Extract the (x, y) coordinate from the center of the cell holding the provided text.  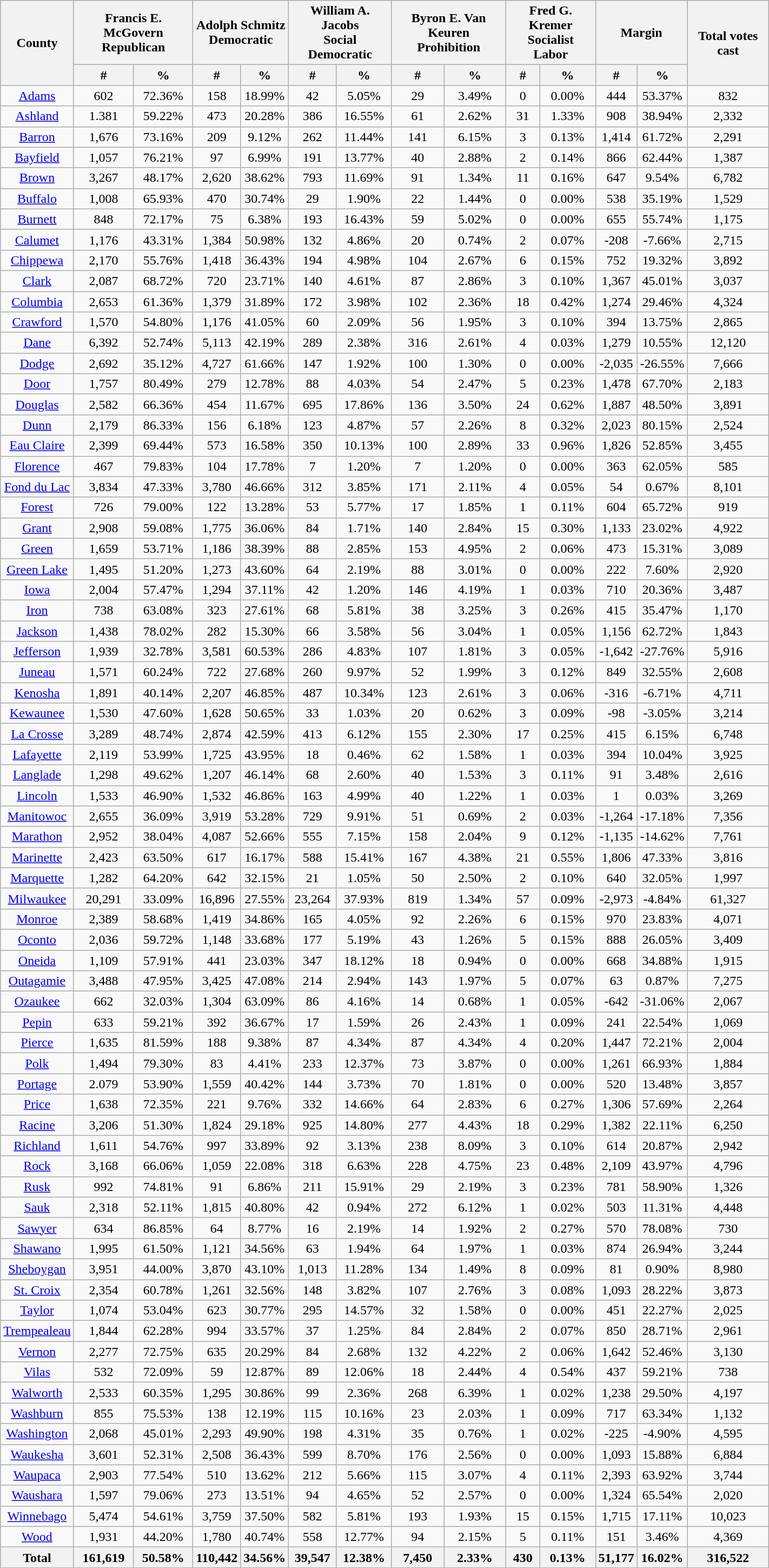
4,071 (728, 919)
4.41% (265, 1063)
3.07% (475, 1475)
2,874 (217, 734)
9.91% (364, 816)
10.34% (364, 693)
171 (417, 487)
4.83% (364, 652)
1,635 (103, 1043)
0.25% (568, 734)
3,759 (217, 1516)
11.44% (364, 137)
635 (217, 1352)
72.75% (163, 1352)
155 (417, 734)
0.74% (475, 240)
-3.05% (662, 713)
20,291 (103, 898)
2,715 (728, 240)
2,183 (728, 384)
0.30% (568, 528)
10,023 (728, 1516)
3,206 (103, 1125)
1,170 (728, 610)
18.12% (364, 960)
2,692 (103, 363)
3,409 (728, 940)
3,891 (728, 405)
20.87% (662, 1146)
1,887 (616, 405)
268 (417, 1393)
221 (217, 1104)
Lincoln (37, 796)
38.04% (163, 837)
2,179 (103, 425)
76.21% (163, 157)
50 (417, 878)
3,214 (728, 713)
1,806 (616, 857)
36.06% (265, 528)
558 (313, 1537)
66.06% (163, 1166)
2,653 (103, 301)
Taylor (37, 1311)
13.51% (265, 1496)
14.66% (364, 1104)
599 (313, 1454)
53.71% (163, 548)
386 (313, 116)
970 (616, 919)
3,834 (103, 487)
7.60% (662, 569)
29.46% (662, 301)
47.60% (163, 713)
1,995 (103, 1248)
34.88% (662, 960)
146 (417, 590)
1,133 (616, 528)
Marathon (37, 837)
Bayfield (37, 157)
63.50% (163, 857)
38.39% (265, 548)
65.93% (163, 199)
-2,035 (616, 363)
2,393 (616, 1475)
Kewaunee (37, 713)
50.98% (265, 240)
53.04% (163, 1311)
33.89% (265, 1146)
-4.90% (662, 1434)
4,922 (728, 528)
63.08% (163, 610)
1,884 (728, 1063)
532 (103, 1372)
1,324 (616, 1496)
4,595 (728, 1434)
3,873 (728, 1290)
241 (616, 1022)
1,757 (103, 384)
1,382 (616, 1125)
122 (217, 507)
Marinette (37, 857)
52.85% (662, 446)
5,113 (217, 343)
22.27% (662, 1311)
4.31% (364, 1434)
79.30% (163, 1063)
66.93% (662, 1063)
-4.84% (662, 898)
-2,973 (616, 898)
72.09% (163, 1372)
1,597 (103, 1496)
819 (417, 898)
289 (313, 343)
1,109 (103, 960)
13.75% (662, 322)
1,279 (616, 343)
1,387 (728, 157)
214 (313, 981)
Green (37, 548)
3.25% (475, 610)
-7.66% (662, 240)
238 (417, 1146)
Grant (37, 528)
392 (217, 1022)
277 (417, 1125)
2,952 (103, 837)
1.25% (364, 1331)
35 (417, 1434)
0.87% (662, 981)
79.83% (163, 466)
3,037 (728, 281)
3,269 (728, 796)
34.86% (265, 919)
31 (522, 116)
888 (616, 940)
0.32% (568, 425)
33.09% (163, 898)
Dane (37, 343)
Lafayette (37, 755)
51.20% (163, 569)
61.50% (163, 1248)
3,857 (728, 1084)
3,089 (728, 548)
Fred G. KremerSocialist Labor (551, 32)
-208 (616, 240)
Dodge (37, 363)
Adams (37, 96)
1,725 (217, 755)
1,997 (728, 878)
143 (417, 981)
81.59% (163, 1043)
1,238 (616, 1393)
1,274 (616, 301)
2,119 (103, 755)
4.03% (364, 384)
2.43% (475, 1022)
2,865 (728, 322)
570 (616, 1228)
11.69% (364, 178)
8.77% (265, 1228)
4.65% (364, 1496)
1,175 (728, 219)
Sheboygan (37, 1269)
1,447 (616, 1043)
908 (616, 116)
1,826 (616, 446)
Burnett (37, 219)
Jefferson (37, 652)
729 (313, 816)
57.69% (662, 1104)
1,132 (728, 1413)
3,267 (103, 178)
Adolph SchmitzDemocratic (241, 32)
52.66% (265, 837)
Fond du Lac (37, 487)
7,356 (728, 816)
17.11% (662, 1516)
695 (313, 405)
849 (616, 672)
Columbia (37, 301)
161,619 (103, 1557)
12.06% (364, 1372)
Outagamie (37, 981)
14.57% (364, 1311)
3,780 (217, 487)
37.11% (265, 590)
147 (313, 363)
-14.62% (662, 837)
2.86% (475, 281)
78.08% (662, 1228)
12.19% (265, 1413)
138 (217, 1413)
1,306 (616, 1104)
2.89% (475, 446)
61,327 (728, 898)
286 (313, 652)
188 (217, 1043)
3,601 (103, 1454)
54.61% (163, 1516)
28.71% (662, 1331)
2.09% (364, 322)
1,478 (616, 384)
42.59% (265, 734)
3,744 (728, 1475)
William A. JacobsSocial Democratic (340, 32)
3,168 (103, 1166)
7.15% (364, 837)
Portage (37, 1084)
1,931 (103, 1537)
3.58% (364, 631)
437 (616, 1372)
5,474 (103, 1516)
53.99% (163, 755)
2.03% (475, 1413)
163 (313, 796)
720 (217, 281)
2.11% (475, 487)
4.95% (475, 548)
3.50% (475, 405)
Door (37, 384)
11 (522, 178)
31.89% (265, 301)
350 (313, 446)
5.02% (475, 219)
75.53% (163, 1413)
2.38% (364, 343)
2,036 (103, 940)
2.079 (103, 1084)
81 (616, 1269)
2,508 (217, 1454)
451 (616, 1311)
6.99% (265, 157)
4.38% (475, 857)
Polk (37, 1063)
72.35% (163, 1104)
634 (103, 1228)
52.31% (163, 1454)
78.02% (163, 631)
Francis E. McGovernRepublican (133, 32)
1,638 (103, 1104)
588 (313, 857)
54.76% (163, 1146)
662 (103, 1002)
165 (313, 919)
2,354 (103, 1290)
316 (417, 343)
4.75% (475, 1166)
2,025 (728, 1311)
Dunn (37, 425)
73 (417, 1063)
1.33% (568, 116)
9.54% (662, 178)
79.00% (163, 507)
Trempealeau (37, 1331)
1,121 (217, 1248)
1,418 (217, 260)
3,425 (217, 981)
Washburn (37, 1413)
Eau Claire (37, 446)
12.87% (265, 1372)
Iowa (37, 590)
60.24% (163, 672)
38.62% (265, 178)
70 (417, 1084)
11.67% (265, 405)
1,494 (103, 1063)
51 (417, 816)
65.54% (662, 1496)
60 (313, 322)
16 (313, 1228)
2.57% (475, 1496)
3.04% (475, 631)
647 (616, 178)
1,438 (103, 631)
-6.71% (662, 693)
Total votes cast (728, 43)
467 (103, 466)
1,419 (217, 919)
0.67% (662, 487)
61.66% (265, 363)
Forest (37, 507)
-225 (616, 1434)
4,087 (217, 837)
83 (217, 1063)
925 (313, 1125)
167 (417, 857)
2.83% (475, 1104)
141 (417, 137)
Brown (37, 178)
3.82% (364, 1290)
520 (616, 1084)
Price (37, 1104)
Oneida (37, 960)
642 (217, 878)
2,318 (103, 1207)
6,782 (728, 178)
1,571 (103, 672)
Washington (37, 1434)
2,616 (728, 775)
15.30% (265, 631)
4,448 (728, 1207)
14.80% (364, 1125)
20.36% (662, 590)
793 (313, 178)
1,304 (217, 1002)
633 (103, 1022)
County (37, 43)
444 (616, 96)
282 (217, 631)
176 (417, 1454)
10.16% (364, 1413)
62.44% (662, 157)
22.11% (662, 1125)
52.74% (163, 343)
69.44% (163, 446)
-1,135 (616, 837)
2.85% (364, 548)
4.86% (364, 240)
42.19% (265, 343)
874 (616, 1248)
919 (728, 507)
6.63% (364, 1166)
156 (217, 425)
35.12% (163, 363)
3,919 (217, 816)
194 (313, 260)
1,282 (103, 878)
573 (217, 446)
2.44% (475, 1372)
2,264 (728, 1104)
0.14% (568, 157)
-316 (616, 693)
46.66% (265, 487)
3.87% (475, 1063)
3.46% (662, 1537)
Ashland (37, 116)
50.58% (163, 1557)
2.56% (475, 1454)
1,273 (217, 569)
Waukesha (37, 1454)
3,289 (103, 734)
55.74% (662, 219)
2.50% (475, 878)
2,207 (217, 693)
4,711 (728, 693)
6,250 (728, 1125)
27.61% (265, 610)
48.50% (662, 405)
2.47% (475, 384)
316,522 (728, 1557)
0.26% (568, 610)
58.90% (662, 1187)
2,332 (728, 116)
997 (217, 1146)
1.22% (475, 796)
48.17% (163, 178)
233 (313, 1063)
Shawano (37, 1248)
510 (217, 1475)
7,761 (728, 837)
8.09% (475, 1146)
46.85% (265, 693)
13.28% (265, 507)
22 (417, 199)
Milwaukee (37, 898)
0.69% (475, 816)
1,676 (103, 137)
30.86% (265, 1393)
2.30% (475, 734)
0.16% (568, 178)
1.71% (364, 528)
1.59% (364, 1022)
2.88% (475, 157)
23.03% (265, 960)
20.28% (265, 116)
1,530 (103, 713)
441 (217, 960)
62.05% (662, 466)
2.33% (475, 1557)
5.19% (364, 940)
Buffalo (37, 199)
5.05% (364, 96)
Douglas (37, 405)
2,067 (728, 1002)
-27.76% (662, 652)
59.22% (163, 116)
1,074 (103, 1311)
37.50% (265, 1516)
16.58% (265, 446)
1,057 (103, 157)
850 (616, 1331)
Rusk (37, 1187)
Richland (37, 1146)
Florence (37, 466)
1.99% (475, 672)
43.95% (265, 755)
640 (616, 878)
994 (217, 1331)
24 (522, 405)
3,870 (217, 1269)
151 (616, 1537)
211 (313, 1187)
323 (217, 610)
Langlade (37, 775)
209 (217, 137)
Chippewa (37, 260)
8.70% (364, 1454)
2,961 (728, 1331)
47.08% (265, 981)
Clark (37, 281)
49.62% (163, 775)
1.381 (103, 116)
32.78% (163, 652)
1.95% (475, 322)
13.48% (662, 1084)
2,942 (728, 1146)
52.11% (163, 1207)
2,389 (103, 919)
32.56% (265, 1290)
17.78% (265, 466)
3.73% (364, 1084)
86.33% (163, 425)
273 (217, 1496)
8,101 (728, 487)
-17.18% (662, 816)
58.68% (163, 919)
80.15% (662, 425)
0.20% (568, 1043)
4.19% (475, 590)
26.05% (662, 940)
40.42% (265, 1084)
992 (103, 1187)
86.85% (163, 1228)
22.08% (265, 1166)
1,843 (728, 631)
3,892 (728, 260)
35.19% (662, 199)
Pierce (37, 1043)
Oconto (37, 940)
2,399 (103, 446)
752 (616, 260)
1,294 (217, 590)
Total (37, 1557)
43.97% (662, 1166)
2,023 (616, 425)
3,244 (728, 1248)
0.90% (662, 1269)
Vilas (37, 1372)
53 (313, 507)
1.90% (364, 199)
60.35% (163, 1393)
30.74% (265, 199)
97 (217, 157)
1,529 (728, 199)
3,925 (728, 755)
48.74% (163, 734)
134 (417, 1269)
47.95% (163, 981)
46.90% (163, 796)
27.55% (265, 898)
5,916 (728, 652)
40.80% (265, 1207)
61 (417, 116)
61.72% (662, 137)
11.31% (662, 1207)
16.43% (364, 219)
Iron (37, 610)
6,392 (103, 343)
72.36% (163, 96)
1.94% (364, 1248)
64.20% (163, 878)
Crawford (37, 322)
2,170 (103, 260)
110,442 (217, 1557)
10.55% (662, 343)
1,379 (217, 301)
12.77% (364, 1537)
32.15% (265, 878)
1.49% (475, 1269)
75 (217, 219)
12.37% (364, 1063)
5.66% (364, 1475)
4.43% (475, 1125)
53.90% (163, 1084)
0.46% (364, 755)
36.09% (163, 816)
1,367 (616, 281)
Juneau (37, 672)
77.54% (163, 1475)
66.36% (163, 405)
413 (313, 734)
62.28% (163, 1331)
3.48% (662, 775)
1,815 (217, 1207)
312 (313, 487)
51,177 (616, 1557)
60.53% (265, 652)
2,293 (217, 1434)
3,816 (728, 857)
32.55% (662, 672)
2.67% (475, 260)
7,450 (417, 1557)
10.04% (662, 755)
6.18% (265, 425)
37 (313, 1331)
Racine (37, 1125)
63.92% (662, 1475)
617 (217, 857)
295 (313, 1311)
2,068 (103, 1434)
538 (616, 199)
1,295 (217, 1393)
582 (313, 1516)
668 (616, 960)
43 (417, 940)
2.60% (364, 775)
503 (616, 1207)
555 (313, 837)
3.01% (475, 569)
Kenosha (37, 693)
17.86% (364, 405)
36.67% (265, 1022)
3.49% (475, 96)
3.13% (364, 1146)
Winnebago (37, 1516)
32 (417, 1311)
79.06% (163, 1496)
1,069 (728, 1022)
3,487 (728, 590)
Calumet (37, 240)
32.05% (662, 878)
La Crosse (37, 734)
9.38% (265, 1043)
2,608 (728, 672)
49.90% (265, 1434)
4,324 (728, 301)
1.30% (475, 363)
222 (616, 569)
Green Lake (37, 569)
1,642 (616, 1352)
9.76% (265, 1104)
1,008 (103, 199)
Ozaukee (37, 1002)
43.31% (163, 240)
0.29% (568, 1125)
1.85% (475, 507)
72.17% (163, 219)
2,582 (103, 405)
4,727 (217, 363)
4,197 (728, 1393)
2,533 (103, 1393)
3,130 (728, 1352)
3,488 (103, 981)
9.97% (364, 672)
44.00% (163, 1269)
0.55% (568, 857)
332 (313, 1104)
59.08% (163, 528)
2,291 (728, 137)
4,369 (728, 1537)
172 (313, 301)
Sawyer (37, 1228)
0.42% (568, 301)
Barron (37, 137)
23.02% (662, 528)
29.18% (265, 1125)
3.85% (364, 487)
1,891 (103, 693)
2,620 (217, 178)
27.68% (265, 672)
10.13% (364, 446)
2,087 (103, 281)
717 (616, 1413)
50.65% (265, 713)
198 (313, 1434)
Rock (37, 1166)
Manitowoc (37, 816)
Sauk (37, 1207)
1,628 (217, 713)
15.31% (662, 548)
454 (217, 405)
44.20% (163, 1537)
40.74% (265, 1537)
1,915 (728, 960)
63.09% (265, 1002)
Waushara (37, 1496)
1,533 (103, 796)
12.38% (364, 1557)
St. Croix (37, 1290)
37.93% (364, 898)
-642 (616, 1002)
6.38% (265, 219)
86 (313, 1002)
1,939 (103, 652)
1,495 (103, 569)
623 (217, 1311)
1,156 (616, 631)
16.17% (265, 857)
Waupaca (37, 1475)
23,264 (313, 898)
55.76% (163, 260)
0.76% (475, 1434)
730 (728, 1228)
585 (728, 466)
68.72% (163, 281)
655 (616, 219)
6.86% (265, 1187)
54.80% (163, 322)
Margin (641, 32)
22.54% (662, 1022)
614 (616, 1146)
12.78% (265, 384)
602 (103, 96)
43.10% (265, 1269)
63.34% (662, 1413)
1,532 (217, 796)
1,326 (728, 1187)
6,884 (728, 1454)
66 (313, 631)
1,715 (616, 1516)
832 (728, 96)
16.55% (364, 116)
1,775 (217, 528)
9 (522, 837)
855 (103, 1413)
65.72% (662, 507)
191 (313, 157)
722 (217, 672)
1,207 (217, 775)
4.16% (364, 1002)
Walworth (37, 1393)
20.29% (265, 1352)
33.57% (265, 1331)
272 (417, 1207)
1.93% (475, 1516)
41.05% (265, 322)
4,796 (728, 1166)
35.47% (662, 610)
262 (313, 137)
144 (313, 1084)
62.72% (662, 631)
Monroe (37, 919)
6.39% (475, 1393)
3,951 (103, 1269)
1,414 (616, 137)
6,748 (728, 734)
2,277 (103, 1352)
4.22% (475, 1352)
-31.06% (662, 1002)
1,780 (217, 1537)
13.77% (364, 157)
23.83% (662, 919)
0.48% (568, 1166)
848 (103, 219)
5.77% (364, 507)
212 (313, 1475)
52.46% (662, 1352)
2,109 (616, 1166)
2.76% (475, 1290)
15.91% (364, 1187)
28.22% (662, 1290)
57.47% (163, 590)
18.99% (265, 96)
279 (217, 384)
Marquette (37, 878)
710 (616, 590)
74.81% (163, 1187)
19.32% (662, 260)
1,186 (217, 548)
9.12% (265, 137)
487 (313, 693)
1,570 (103, 322)
43.60% (265, 569)
Wood (37, 1537)
604 (616, 507)
3.98% (364, 301)
29.50% (662, 1393)
1,611 (103, 1146)
1,384 (217, 240)
-98 (616, 713)
4.87% (364, 425)
15.41% (364, 857)
4.98% (364, 260)
102 (417, 301)
1,659 (103, 548)
26 (417, 1022)
13.62% (265, 1475)
2.94% (364, 981)
39,547 (313, 1557)
60.78% (163, 1290)
260 (313, 672)
26.94% (662, 1248)
228 (417, 1166)
Byron E. Van KeurenProhibition (449, 32)
347 (313, 960)
2,908 (103, 528)
318 (313, 1166)
53.37% (662, 96)
2.68% (364, 1352)
3,455 (728, 446)
4.61% (364, 281)
32.03% (163, 1002)
61.36% (163, 301)
-1,642 (616, 652)
16.02% (662, 1557)
30.77% (265, 1311)
1,824 (217, 1125)
57.91% (163, 960)
1,059 (217, 1166)
2,423 (103, 857)
11.28% (364, 1269)
148 (313, 1290)
12,120 (728, 343)
2.62% (475, 116)
Vernon (37, 1352)
2,020 (728, 1496)
67.70% (662, 384)
0.96% (568, 446)
0.68% (475, 1002)
4.05% (364, 919)
38.94% (662, 116)
1.44% (475, 199)
781 (616, 1187)
430 (522, 1557)
Pepin (37, 1022)
8,980 (728, 1269)
51.30% (163, 1125)
-26.55% (662, 363)
23.71% (265, 281)
177 (313, 940)
-1,264 (616, 816)
46.14% (265, 775)
153 (417, 548)
0.08% (568, 1290)
0.54% (568, 1372)
59.72% (163, 940)
1.26% (475, 940)
33.68% (265, 940)
363 (616, 466)
1.03% (364, 713)
726 (103, 507)
1,148 (217, 940)
1.53% (475, 775)
99 (313, 1393)
7,275 (728, 981)
2.15% (475, 1537)
2,903 (103, 1475)
3,581 (217, 652)
2,524 (728, 425)
62 (417, 755)
15.88% (662, 1454)
136 (417, 405)
866 (616, 157)
4.99% (364, 796)
1,013 (313, 1269)
46.86% (265, 796)
40.14% (163, 693)
80.49% (163, 384)
7,666 (728, 363)
2,655 (103, 816)
2.04% (475, 837)
1,844 (103, 1331)
72.21% (662, 1043)
1.05% (364, 878)
38 (417, 610)
1,559 (217, 1084)
16,896 (217, 898)
53.28% (265, 816)
2,920 (728, 569)
89 (313, 1372)
Jackson (37, 631)
73.16% (163, 137)
470 (217, 199)
1,298 (103, 775)
